Extract the (x, y) coordinate from the center of the cell holding the provided text.  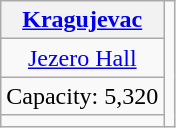
Jezero Hall (82, 58)
Kragujevac (82, 20)
Capacity: 5,320 (82, 96)
